From the cell containing the given text, extract its center point as [x, y] coordinate. 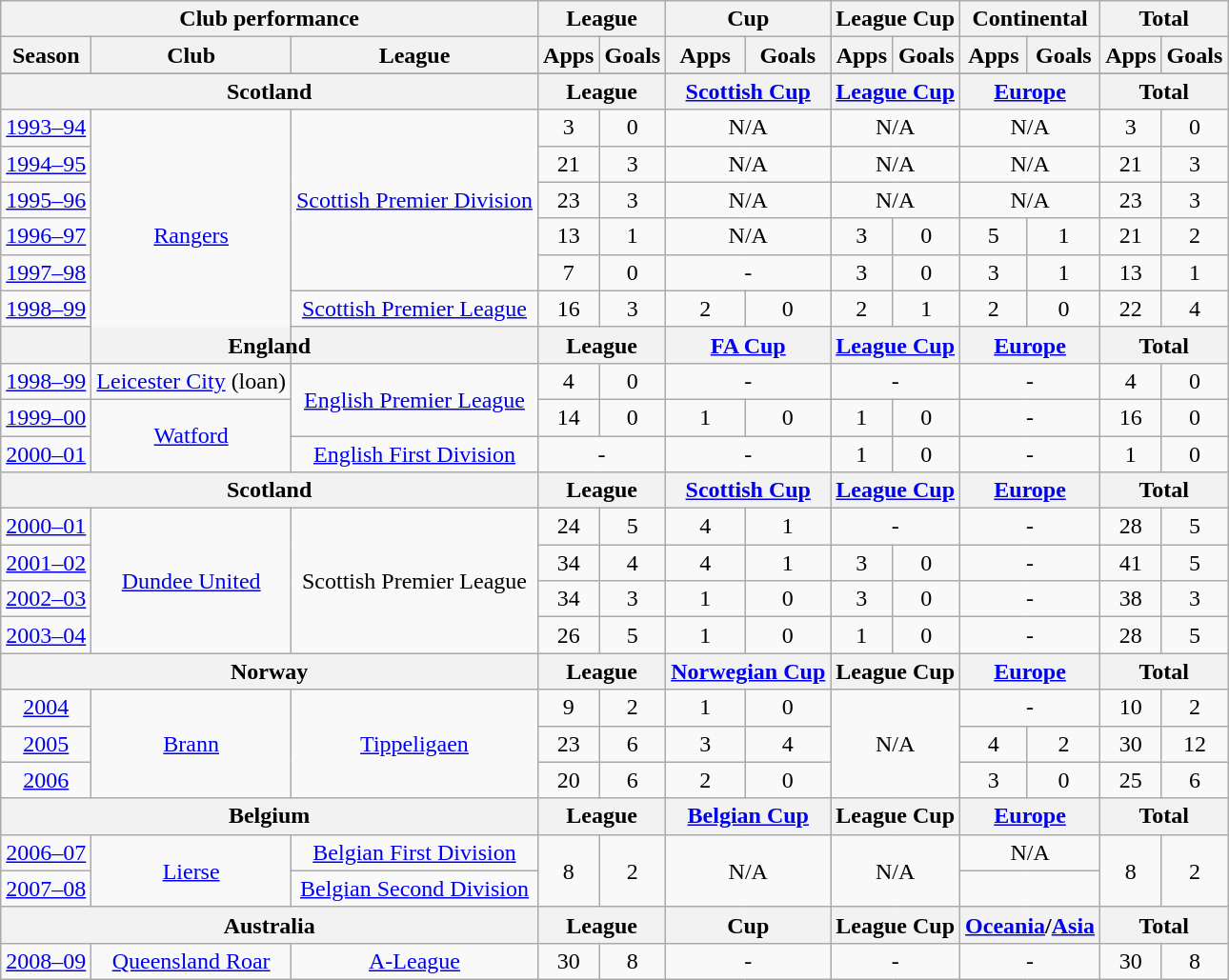
Belgian Second Division [413, 889]
Belgian Cup [749, 816]
26 [569, 635]
14 [569, 417]
A-League [413, 961]
2001–02 [46, 563]
Oceania/Asia [1031, 925]
2004 [46, 708]
12 [1195, 744]
9 [569, 708]
1996–97 [46, 236]
Belgium [270, 816]
1995–96 [46, 200]
2008–09 [46, 961]
FA Cup [749, 345]
Brann [191, 744]
Norwegian Cup [749, 671]
41 [1131, 563]
Continental [1031, 19]
Norway [270, 671]
25 [1131, 780]
22 [1131, 309]
1994–95 [46, 164]
10 [1131, 708]
Dundee United [191, 581]
38 [1131, 599]
2006 [46, 780]
Club [191, 55]
Season [46, 55]
2006–07 [46, 852]
Scottish Premier Division [413, 200]
Tippeligaen [413, 744]
20 [569, 780]
1993–94 [46, 128]
Leicester City (loan) [191, 381]
2007–08 [46, 889]
Belgian First Division [413, 852]
24 [569, 527]
Club performance [270, 19]
English First Division [413, 454]
Queensland Roar [191, 961]
7 [569, 272]
1997–98 [46, 272]
Australia [270, 925]
Lierse [191, 870]
1999–00 [46, 417]
2002–03 [46, 599]
2005 [46, 744]
2003–04 [46, 635]
English Premier League [413, 399]
Rangers [191, 236]
England [270, 345]
Watford [191, 435]
